Provide the (X, Y) coordinate of the cell's center where the given text is located.  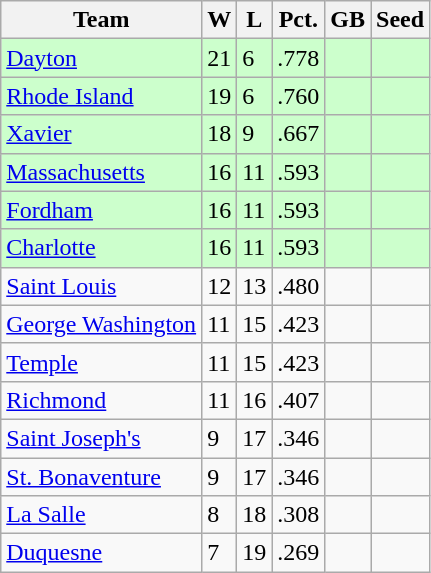
.480 (298, 286)
Saint Joseph's (102, 438)
La Salle (102, 515)
Team (102, 20)
GB (348, 20)
Charlotte (102, 248)
21 (220, 58)
.778 (298, 58)
George Washington (102, 324)
8 (220, 515)
.667 (298, 134)
7 (220, 553)
Xavier (102, 134)
Dayton (102, 58)
.269 (298, 553)
Saint Louis (102, 286)
Richmond (102, 400)
.407 (298, 400)
St. Bonaventure (102, 477)
Seed (400, 20)
Temple (102, 362)
W (220, 20)
Rhode Island (102, 96)
Fordham (102, 210)
Massachusetts (102, 172)
Pct. (298, 20)
Duquesne (102, 553)
12 (220, 286)
.760 (298, 96)
13 (254, 286)
.308 (298, 515)
L (254, 20)
